Provide the (X, Y) coordinate of the cell's center where the given text is located.  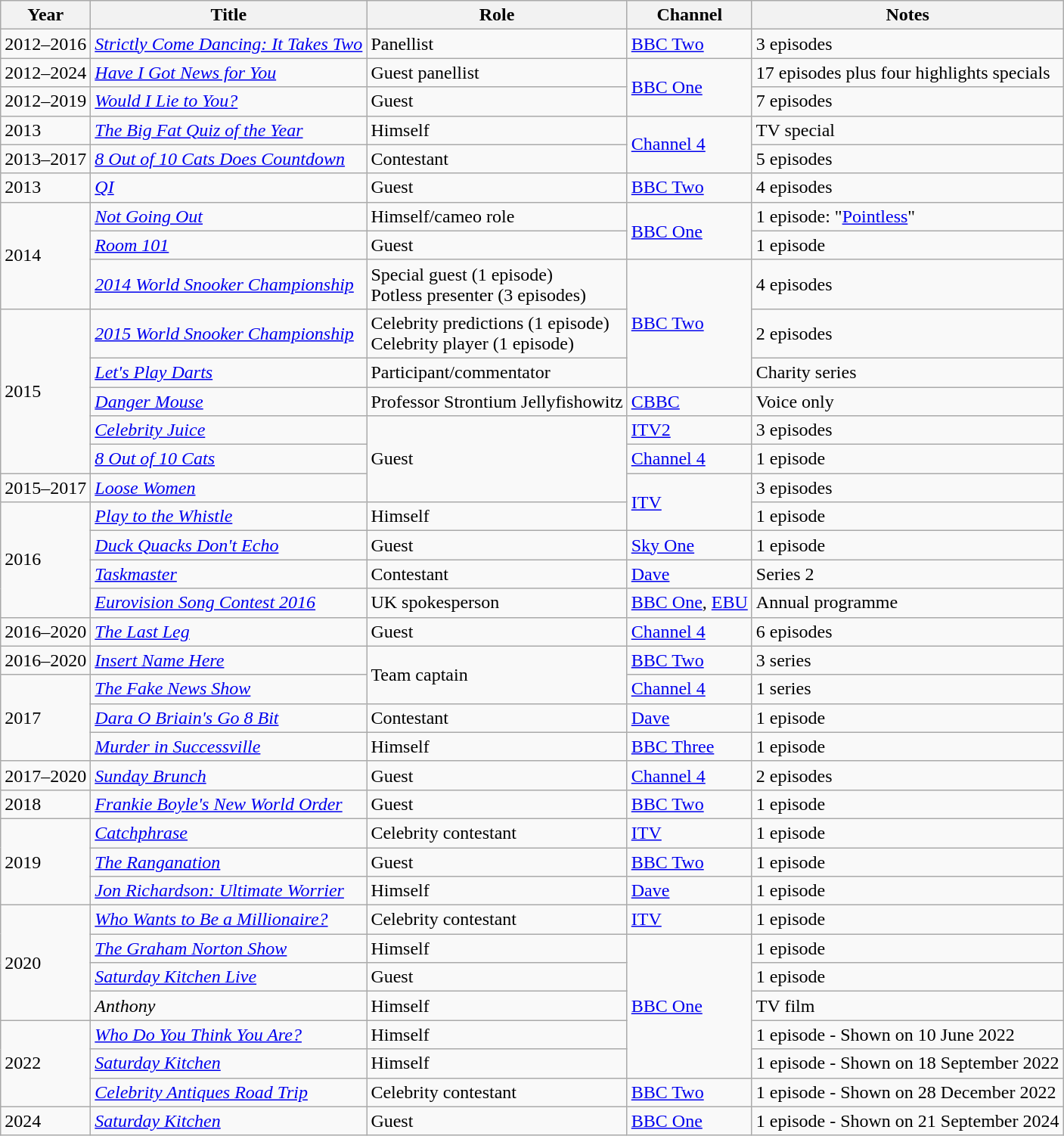
Anthony (228, 1006)
8 Out of 10 Cats Does Countdown (228, 159)
Let's Play Darts (228, 372)
2017–2020 (45, 775)
Jon Richardson: Ultimate Worrier (228, 891)
The Fake News Show (228, 689)
2024 (45, 1121)
1 episode - Shown on 21 September 2024 (907, 1121)
Would I Lie to You? (228, 101)
Who Wants to Be a Millionaire? (228, 920)
Frankie Boyle's New World Order (228, 804)
Himself/cameo role (497, 216)
Charity series (907, 372)
The Ranganation (228, 861)
Guest panellist (497, 73)
2015–2017 (45, 488)
2014 (45, 256)
2015 World Snooker Championship (228, 333)
Sunday Brunch (228, 775)
TV special (907, 130)
Channel (690, 15)
Strictly Come Dancing: It Takes Two (228, 44)
2012–2016 (45, 44)
Annual programme (907, 603)
TV film (907, 1006)
1 series (907, 689)
2013–2017 (45, 159)
Notes (907, 15)
Panellist (497, 44)
UK spokesperson (497, 603)
Voice only (907, 402)
Play to the Whistle (228, 517)
1 episode - Shown on 18 September 2022 (907, 1063)
The Last Leg (228, 632)
Celebrity predictions (1 episode)Celebrity player (1 episode) (497, 333)
Room 101 (228, 245)
1 episode - Shown on 28 December 2022 (907, 1092)
Saturday Kitchen Live (228, 977)
2014 World Snooker Championship (228, 284)
Catchphrase (228, 833)
Duck Quacks Don't Echo (228, 545)
Dara O Briain's Go 8 Bit (228, 718)
3 series (907, 660)
BBC One, EBU (690, 603)
7 episodes (907, 101)
6 episodes (907, 632)
2016 (45, 560)
2012–2024 (45, 73)
1 episode: "Pointless" (907, 216)
Danger Mouse (228, 402)
The Graham Norton Show (228, 948)
Sky One (690, 545)
Celebrity Juice (228, 430)
Professor Strontium Jellyfishowitz (497, 402)
The Big Fat Quiz of the Year (228, 130)
BBC Three (690, 746)
Year (45, 15)
Not Going Out (228, 216)
Insert Name Here (228, 660)
CBBC (690, 402)
Title (228, 15)
QI (228, 188)
Team captain (497, 675)
2019 (45, 861)
Celebrity Antiques Road Trip (228, 1092)
2012–2019 (45, 101)
1 episode - Shown on 10 June 2022 (907, 1035)
Participant/commentator (497, 372)
2020 (45, 963)
2018 (45, 804)
Loose Women (228, 488)
8 Out of 10 Cats (228, 459)
Special guest (1 episode)Potless presenter (3 episodes) (497, 284)
2017 (45, 718)
17 episodes plus four highlights specials (907, 73)
Role (497, 15)
Eurovision Song Contest 2016 (228, 603)
ITV2 (690, 430)
Series 2 (907, 574)
Have I Got News for You (228, 73)
Taskmaster (228, 574)
2022 (45, 1063)
Murder in Successville (228, 746)
5 episodes (907, 159)
Who Do You Think You Are? (228, 1035)
2015 (45, 390)
